Find where the given text appears and provide that cell's center as (x, y) coordinate. 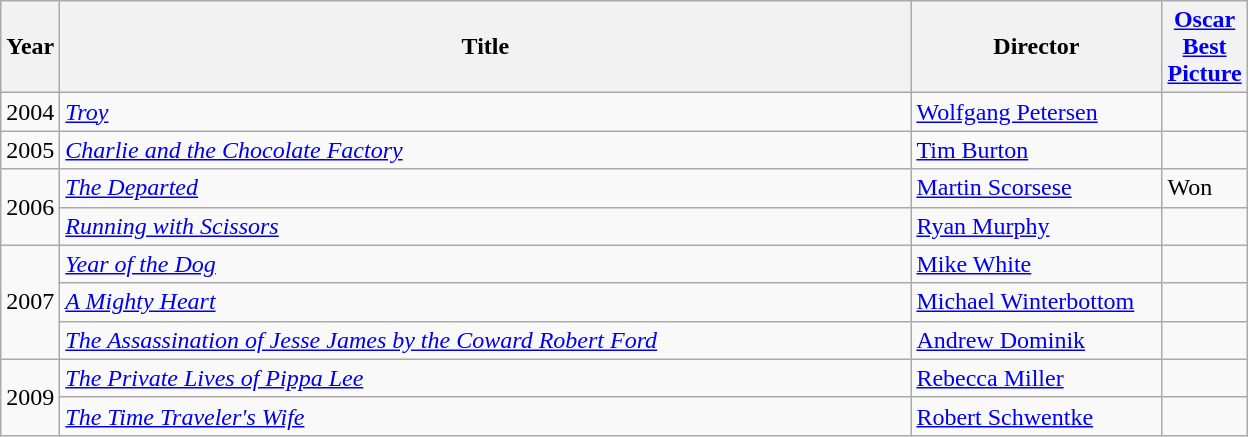
Wolfgang Petersen (1036, 112)
2005 (30, 150)
Title (486, 47)
2006 (30, 207)
Oscar Best Picture (1204, 47)
Mike White (1036, 264)
Year of the Dog (486, 264)
Martin Scorsese (1036, 188)
The Assassination of Jesse James by the Coward Robert Ford (486, 340)
Director (1036, 47)
The Private Lives of Pippa Lee (486, 378)
Charlie and the Chocolate Factory (486, 150)
The Time Traveler's Wife (486, 416)
2004 (30, 112)
2009 (30, 397)
Rebecca Miller (1036, 378)
The Departed (486, 188)
Michael Winterbottom (1036, 302)
Running with Scissors (486, 226)
Troy (486, 112)
Robert Schwentke (1036, 416)
Year (30, 47)
Won (1204, 188)
Tim Burton (1036, 150)
Ryan Murphy (1036, 226)
2007 (30, 302)
Andrew Dominik (1036, 340)
A Mighty Heart (486, 302)
